Provide the (x, y) coordinate of the cell's center where the given text is located.  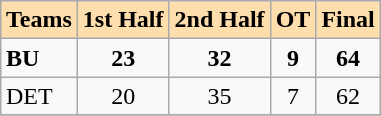
32 (220, 58)
20 (123, 96)
2nd Half (220, 20)
35 (220, 96)
64 (348, 58)
9 (293, 58)
OT (293, 20)
23 (123, 58)
7 (293, 96)
62 (348, 96)
BU (38, 58)
Teams (38, 20)
1st Half (123, 20)
DET (38, 96)
Final (348, 20)
